Provide the [X, Y] coordinate of the cell's center where the given text is located.  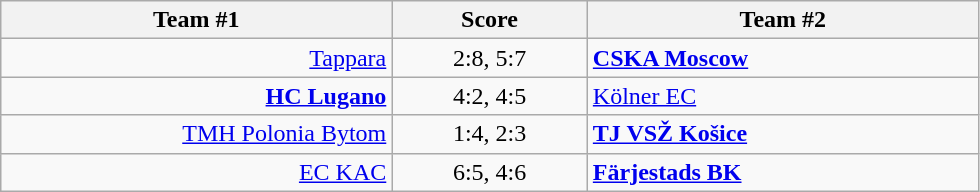
Tappara [196, 58]
CSKA Moscow [782, 58]
Score [490, 20]
HC Lugano [196, 96]
6:5, 4:6 [490, 172]
TMH Polonia Bytom [196, 134]
2:8, 5:7 [490, 58]
Team #1 [196, 20]
Färjestads BK [782, 172]
TJ VSŽ Košice [782, 134]
EC KAC [196, 172]
1:4, 2:3 [490, 134]
4:2, 4:5 [490, 96]
Team #2 [782, 20]
Kölner EC [782, 96]
